Return (x, y) of the center of cell containing provided text 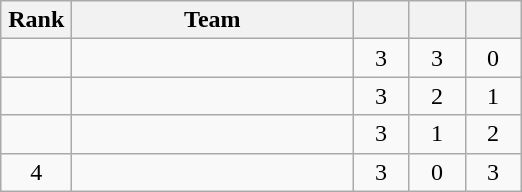
4 (36, 172)
Team (212, 20)
Rank (36, 20)
